Pinpoint the cell where the given text exists, returning its [x, y] midpoint coordinate. 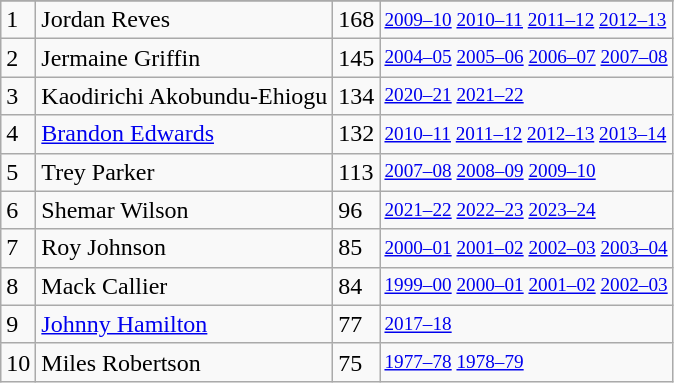
10 [18, 362]
9 [18, 324]
168 [356, 20]
75 [356, 362]
Jordan Reves [184, 20]
Trey Parker [184, 172]
2007–08 2008–09 2009–10 [526, 172]
84 [356, 286]
145 [356, 58]
2010–11 2011–12 2012–13 2013–14 [526, 134]
Roy Johnson [184, 248]
85 [356, 248]
77 [356, 324]
1977–78 1978–79 [526, 362]
5 [18, 172]
134 [356, 96]
1999–00 2000–01 2001–02 2002–03 [526, 286]
Mack Callier [184, 286]
8 [18, 286]
1 [18, 20]
2000–01 2001–02 2002–03 2003–04 [526, 248]
Jermaine Griffin [184, 58]
Johnny Hamilton [184, 324]
Brandon Edwards [184, 134]
2021–22 2022–23 2023–24 [526, 210]
6 [18, 210]
132 [356, 134]
3 [18, 96]
Kaodirichi Akobundu-Ehiogu [184, 96]
2 [18, 58]
113 [356, 172]
7 [18, 248]
2017–18 [526, 324]
96 [356, 210]
4 [18, 134]
2020–21 2021–22 [526, 96]
Shemar Wilson [184, 210]
2009–10 2010–11 2011–12 2012–13 [526, 20]
Miles Robertson [184, 362]
2004–05 2005–06 2006–07 2007–08 [526, 58]
